Search for the cell housing the specified text and yield its [X, Y] center coordinate. 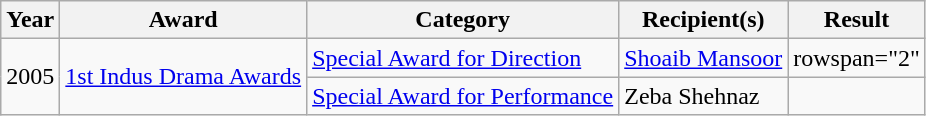
Shoaib Mansoor [704, 58]
Category [463, 20]
2005 [30, 77]
Special Award for Performance [463, 96]
Zeba Shehnaz [704, 96]
Result [857, 20]
Recipient(s) [704, 20]
Year [30, 20]
rowspan="2" [857, 58]
Award [184, 20]
1st Indus Drama Awards [184, 77]
Special Award for Direction [463, 58]
